Locate the cell with the specified text and output its [x, y] center coordinate. 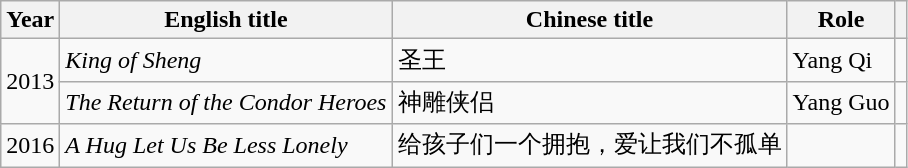
Role [841, 20]
King of Sheng [226, 60]
A Hug Let Us Be Less Lonely [226, 146]
The Return of the Condor Heroes [226, 102]
Year [30, 20]
English title [226, 20]
圣王 [590, 60]
2016 [30, 146]
给孩子们一个拥抱，爱让我们不孤单 [590, 146]
Yang Guo [841, 102]
2013 [30, 82]
神雕侠侣 [590, 102]
Yang Qi [841, 60]
Chinese title [590, 20]
